Return (X, Y) of the center of cell containing provided text 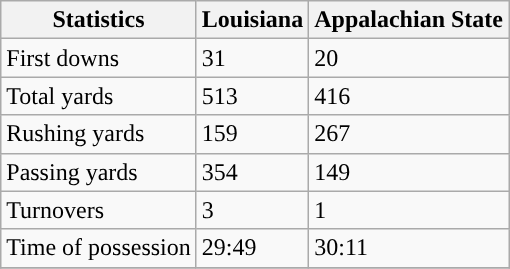
Statistics (99, 20)
Appalachian State (409, 20)
416 (409, 96)
29:49 (252, 248)
31 (252, 58)
30:11 (409, 248)
159 (252, 134)
Turnovers (99, 210)
Louisiana (252, 20)
1 (409, 210)
Passing yards (99, 172)
Total yards (99, 96)
20 (409, 58)
Rushing yards (99, 134)
First downs (99, 58)
267 (409, 134)
Time of possession (99, 248)
354 (252, 172)
3 (252, 210)
149 (409, 172)
513 (252, 96)
